Scan for the cell matching the given text and deliver its (x, y) coordinate at center. 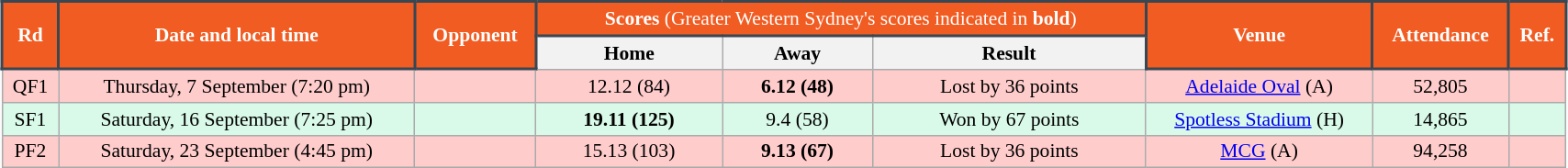
Home (628, 52)
6.12 (48) (798, 85)
94,258 (1440, 151)
Ref. (1537, 36)
15.13 (103) (628, 151)
12.12 (84) (628, 85)
SF1 (29, 119)
52,805 (1440, 85)
Spotless Stadium (H) (1260, 119)
Thursday, 7 September (7:20 pm) (237, 85)
MCG (A) (1260, 151)
Scores (Greater Western Sydney's scores indicated in bold) (841, 18)
Away (798, 52)
Attendance (1440, 36)
Date and local time (237, 36)
Adelaide Oval (A) (1260, 85)
PF2 (29, 151)
Saturday, 23 September (4:45 pm) (237, 151)
14,865 (1440, 119)
Rd (29, 36)
Opponent (476, 36)
Venue (1260, 36)
Result (1009, 52)
Saturday, 16 September (7:25 pm) (237, 119)
9.13 (67) (798, 151)
9.4 (58) (798, 119)
QF1 (29, 85)
Won by 67 points (1009, 119)
19.11 (125) (628, 119)
